Extract the (x, y) coordinate from the center of the cell holding the provided text.  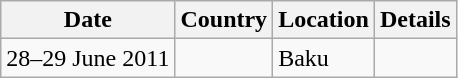
Location (324, 20)
Details (415, 20)
28–29 June 2011 (88, 58)
Date (88, 20)
Country (224, 20)
Baku (324, 58)
